Output the [x, y] coordinate of the center of the cell containing the given text.  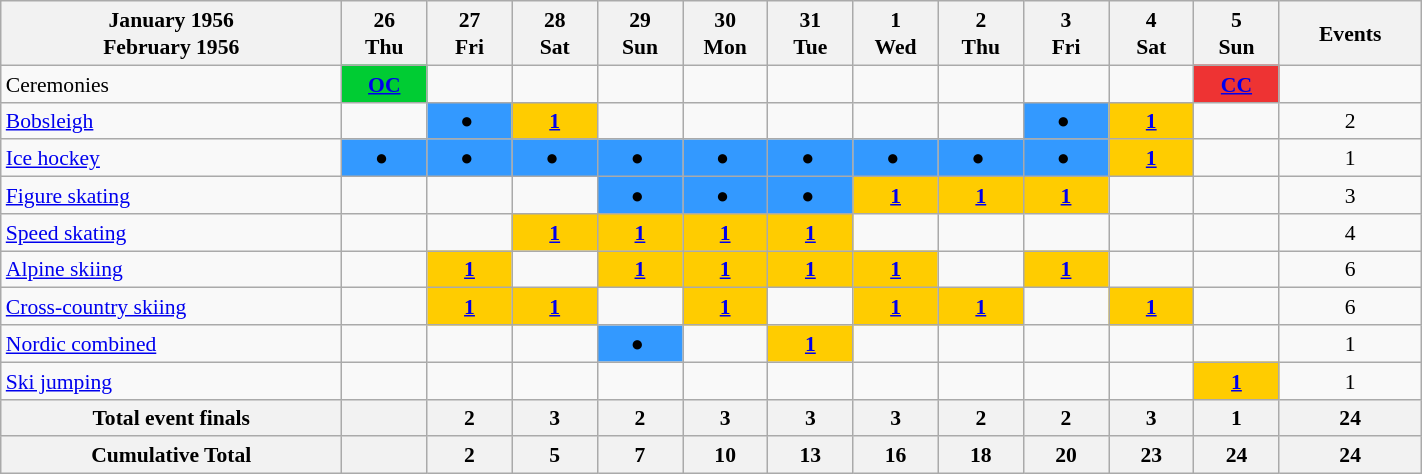
Ski jumping [172, 380]
29Sun [640, 33]
13 [810, 454]
4Sat [1152, 33]
5 [554, 454]
27Fri [470, 33]
Ice hockey [172, 158]
3Fri [1066, 33]
Ceremonies [172, 84]
10 [726, 454]
2Thu [980, 33]
January 1956 February 1956 [172, 33]
4 [1350, 232]
31Tue [810, 33]
30Mon [726, 33]
1Wed [896, 33]
26Thu [384, 33]
23 [1152, 454]
Alpine skiing [172, 268]
Events [1350, 33]
16 [896, 454]
20 [1066, 454]
Figure skating [172, 194]
Speed skating [172, 232]
Cross-country skiing [172, 306]
28Sat [554, 33]
Cumulative Total [172, 454]
Nordic combined [172, 344]
OC [384, 84]
7 [640, 454]
CC [1236, 84]
Bobsleigh [172, 120]
Total event finals [172, 418]
5Sun [1236, 33]
18 [980, 454]
